Determine the (x, y) coordinate at the center of the cell enclosing the given text.  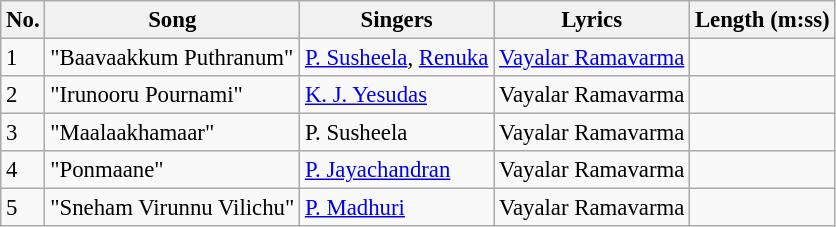
4 (23, 170)
P. Jayachandran (397, 170)
Length (m:ss) (762, 20)
1 (23, 58)
3 (23, 133)
"Sneham Virunnu Vilichu" (172, 208)
5 (23, 208)
P. Susheela, Renuka (397, 58)
"Maalaakhamaar" (172, 133)
P. Susheela (397, 133)
"Ponmaane" (172, 170)
No. (23, 20)
"Irunooru Pournami" (172, 95)
Song (172, 20)
Lyrics (592, 20)
2 (23, 95)
P. Madhuri (397, 208)
"Baavaakkum Puthranum" (172, 58)
K. J. Yesudas (397, 95)
Singers (397, 20)
